Scan for the cell matching the given text and deliver its [X, Y] coordinate at center. 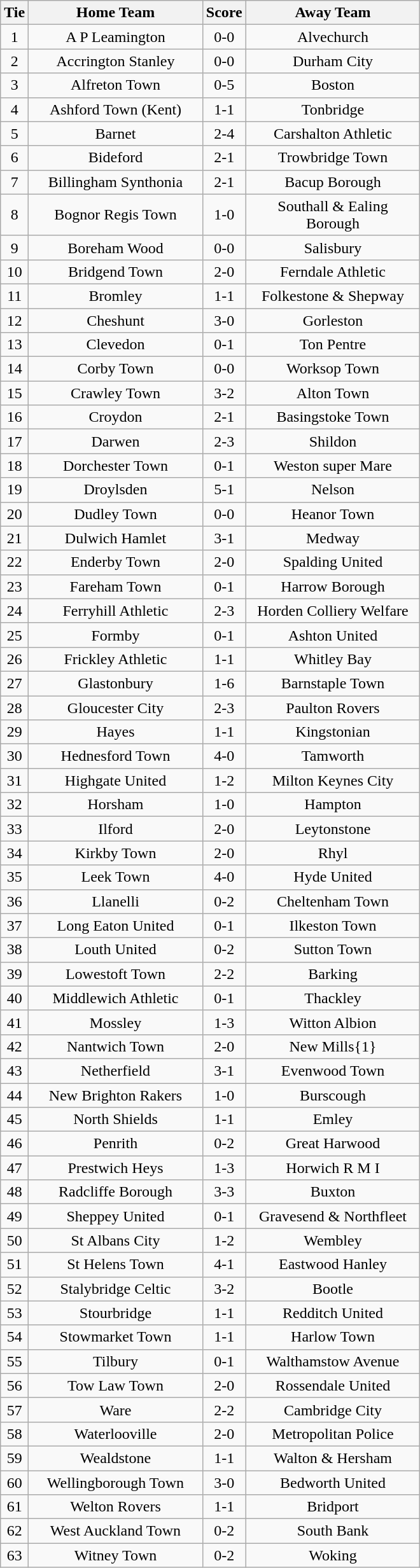
Dorchester Town [116, 466]
Hednesford Town [116, 756]
Evenwood Town [333, 1071]
1 [15, 37]
45 [15, 1120]
58 [15, 1434]
Medway [333, 538]
55 [15, 1361]
Ferryhill Athletic [116, 611]
32 [15, 805]
18 [15, 466]
56 [15, 1385]
Southall & Ealing Borough [333, 215]
Tie [15, 13]
Radcliffe Borough [116, 1192]
16 [15, 417]
Horsham [116, 805]
Netherfield [116, 1071]
30 [15, 756]
Dudley Town [116, 514]
Walton & Hersham [333, 1458]
Corby Town [116, 369]
Spalding United [333, 562]
St Helens Town [116, 1265]
Tamworth [333, 756]
Ton Pentre [333, 345]
Stowmarket Town [116, 1337]
7 [15, 182]
34 [15, 853]
Long Eaton United [116, 926]
Leek Town [116, 877]
Crawley Town [116, 393]
26 [15, 659]
52 [15, 1289]
Carshalton Athletic [333, 134]
Stalybridge Celtic [116, 1289]
Bromley [116, 296]
Wellingborough Town [116, 1483]
3-3 [224, 1192]
Wealdstone [116, 1458]
Eastwood Hanley [333, 1265]
Welton Rovers [116, 1507]
Frickley Athletic [116, 659]
22 [15, 562]
Formby [116, 635]
Ware [116, 1410]
Score [224, 13]
Ashton United [333, 635]
Hampton [333, 805]
23 [15, 586]
21 [15, 538]
59 [15, 1458]
Mossley [116, 1022]
Paulton Rovers [333, 708]
24 [15, 611]
17 [15, 441]
41 [15, 1022]
Lowestoft Town [116, 974]
5 [15, 134]
Waterlooville [116, 1434]
61 [15, 1507]
Durham City [333, 61]
Metropolitan Police [333, 1434]
North Shields [116, 1120]
5-1 [224, 490]
Bridgend Town [116, 272]
St Albans City [116, 1240]
Cheshunt [116, 320]
Folkestone & Shepway [333, 296]
Burscough [333, 1095]
Horwich R M I [333, 1168]
10 [15, 272]
Barking [333, 974]
47 [15, 1168]
Middlewich Athletic [116, 998]
39 [15, 974]
Glastonbury [116, 683]
Buxton [333, 1192]
25 [15, 635]
Sheppey United [116, 1216]
Kirkby Town [116, 853]
Boreham Wood [116, 247]
Darwen [116, 441]
Alton Town [333, 393]
15 [15, 393]
Sutton Town [333, 950]
Witney Town [116, 1555]
Hayes [116, 732]
Leytonstone [333, 829]
Ilkeston Town [333, 926]
Highgate United [116, 781]
Gravesend & Northfleet [333, 1216]
29 [15, 732]
31 [15, 781]
Barnet [116, 134]
Enderby Town [116, 562]
43 [15, 1071]
Bognor Regis Town [116, 215]
Harrow Borough [333, 586]
46 [15, 1144]
Woking [333, 1555]
Louth United [116, 950]
4 [15, 109]
36 [15, 901]
20 [15, 514]
53 [15, 1313]
Kingstonian [333, 732]
0-5 [224, 85]
New Brighton Rakers [116, 1095]
Gloucester City [116, 708]
Hyde United [333, 877]
Stourbridge [116, 1313]
Clevedon [116, 345]
19 [15, 490]
Nantwich Town [116, 1046]
Alvechurch [333, 37]
Billingham Synthonia [116, 182]
Horden Colliery Welfare [333, 611]
Emley [333, 1120]
A P Leamington [116, 37]
Harlow Town [333, 1337]
Great Harwood [333, 1144]
South Bank [333, 1531]
Boston [333, 85]
37 [15, 926]
Dulwich Hamlet [116, 538]
50 [15, 1240]
28 [15, 708]
Redditch United [333, 1313]
Whitley Bay [333, 659]
Penrith [116, 1144]
Trowbridge Town [333, 158]
Nelson [333, 490]
11 [15, 296]
51 [15, 1265]
Prestwich Heys [116, 1168]
Rossendale United [333, 1385]
Bedworth United [333, 1483]
Wembley [333, 1240]
Bideford [116, 158]
2 [15, 61]
44 [15, 1095]
Home Team [116, 13]
Ilford [116, 829]
Bridport [333, 1507]
Worksop Town [333, 369]
Alfreton Town [116, 85]
Croydon [116, 417]
Fareham Town [116, 586]
60 [15, 1483]
6 [15, 158]
33 [15, 829]
3 [15, 85]
Walthamstow Avenue [333, 1361]
42 [15, 1046]
Witton Albion [333, 1022]
Ferndale Athletic [333, 272]
63 [15, 1555]
49 [15, 1216]
13 [15, 345]
Salisbury [333, 247]
8 [15, 215]
12 [15, 320]
Accrington Stanley [116, 61]
2-4 [224, 134]
Ashford Town (Kent) [116, 109]
Away Team [333, 13]
Cheltenham Town [333, 901]
35 [15, 877]
Heanor Town [333, 514]
Cambridge City [333, 1410]
Basingstoke Town [333, 417]
54 [15, 1337]
14 [15, 369]
Weston super Mare [333, 466]
Thackley [333, 998]
Tow Law Town [116, 1385]
27 [15, 683]
Llanelli [116, 901]
Rhyl [333, 853]
Barnstaple Town [333, 683]
Droylsden [116, 490]
New Mills{1} [333, 1046]
Bootle [333, 1289]
4-1 [224, 1265]
9 [15, 247]
Gorleston [333, 320]
38 [15, 950]
1-6 [224, 683]
40 [15, 998]
62 [15, 1531]
Milton Keynes City [333, 781]
Tilbury [116, 1361]
57 [15, 1410]
Shildon [333, 441]
Bacup Borough [333, 182]
48 [15, 1192]
West Auckland Town [116, 1531]
Tonbridge [333, 109]
